Return [X, Y] of the center of cell containing provided text 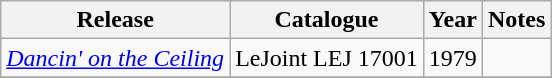
1979 [452, 58]
Release [116, 20]
Catalogue [327, 20]
Dancin' on the Ceiling [116, 58]
LeJoint LEJ 17001 [327, 58]
Year [452, 20]
Notes [516, 20]
